Search for the cell housing the specified text and yield its [x, y] center coordinate. 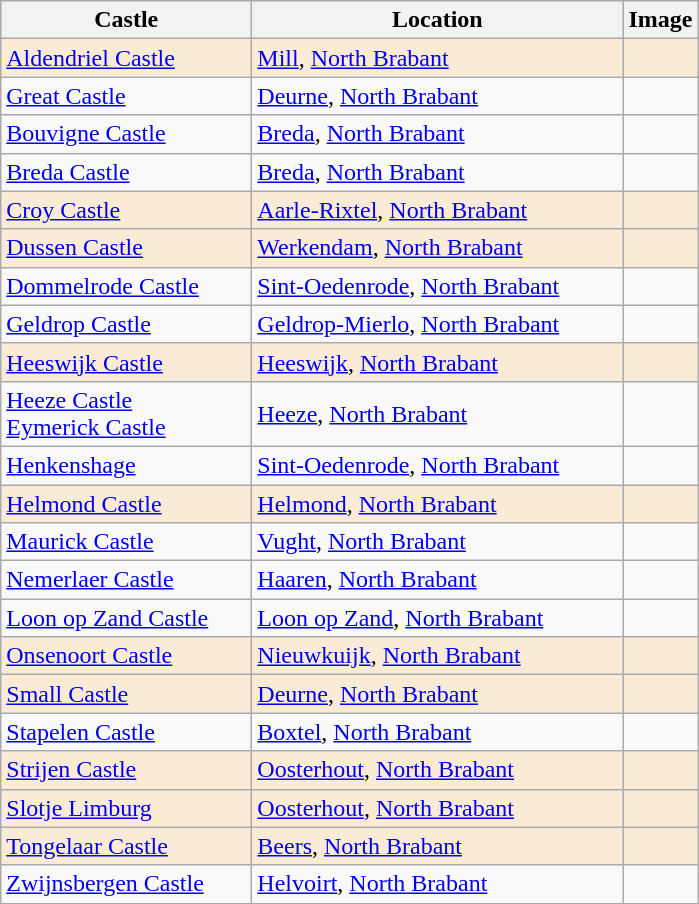
Werkendam, North Brabant [438, 248]
Nemerlaer Castle [126, 580]
Heeswijk Castle [126, 362]
Haaren, North Brabant [438, 580]
Dussen Castle [126, 248]
Helmond Castle [126, 503]
Maurick Castle [126, 542]
Henkenshage [126, 465]
Helmond, North Brabant [438, 503]
Slotje Limburg [126, 808]
Tongelaar Castle [126, 846]
Location [438, 20]
Aarle-Rixtel, North Brabant [438, 210]
Croy Castle [126, 210]
Mill, North Brabant [438, 58]
Breda Castle [126, 172]
Heeze CastleEymerick Castle [126, 414]
Zwijnsbergen Castle [126, 884]
Nieuwkuijk, North Brabant [438, 656]
Boxtel, North Brabant [438, 732]
Image [660, 20]
Bouvigne Castle [126, 134]
Small Castle [126, 694]
Helvoirt, North Brabant [438, 884]
Heeze, North Brabant [438, 414]
Dommelrode Castle [126, 286]
Onsenoort Castle [126, 656]
Vught, North Brabant [438, 542]
Beers, North Brabant [438, 846]
Great Castle [126, 96]
Castle [126, 20]
Aldendriel Castle [126, 58]
Strijen Castle [126, 770]
Geldrop Castle [126, 324]
Loon op Zand, North Brabant [438, 618]
Heeswijk, North Brabant [438, 362]
Stapelen Castle [126, 732]
Loon op Zand Castle [126, 618]
Geldrop-Mierlo, North Brabant [438, 324]
